Extract the [x, y] coordinate from the center of the cell holding the provided text.  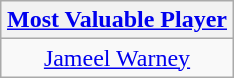
Most Valuable Player [116, 20]
Jameel Warney [116, 58]
